Locate the cell with the specified text and output its (x, y) center coordinate. 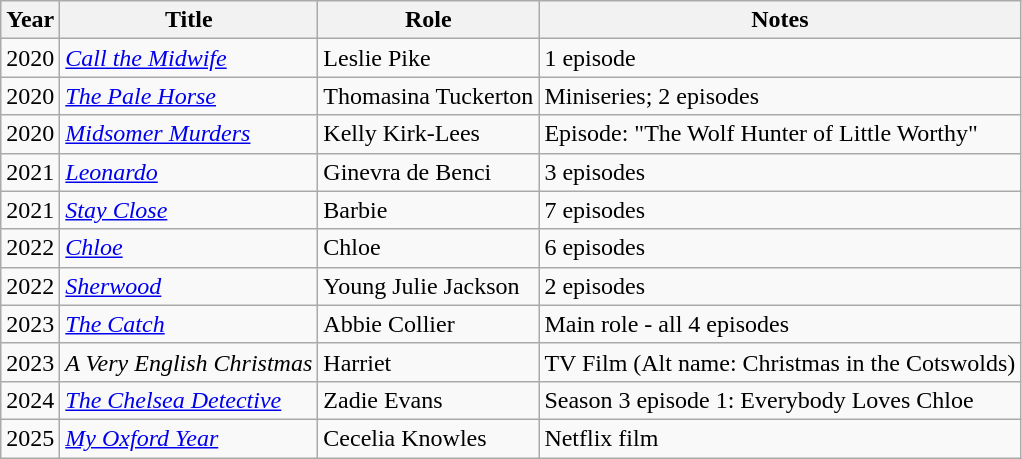
Season 3 episode 1: Everybody Loves Chloe (780, 400)
6 episodes (780, 248)
The Pale Horse (189, 96)
Cecelia Knowles (428, 438)
Title (189, 20)
2025 (30, 438)
Miniseries; 2 episodes (780, 96)
Role (428, 20)
Harriet (428, 362)
Episode: "The Wolf Hunter of Little Worthy" (780, 134)
7 episodes (780, 210)
2024 (30, 400)
Netflix film (780, 438)
TV Film (Alt name: Christmas in the Cotswolds) (780, 362)
Young Julie Jackson (428, 286)
Midsomer Murders (189, 134)
3 episodes (780, 172)
Barbie (428, 210)
Year (30, 20)
Main role - all 4 episodes (780, 324)
Call the Midwife (189, 58)
Leonardo (189, 172)
2 episodes (780, 286)
Abbie Collier (428, 324)
Zadie Evans (428, 400)
Ginevra de Benci (428, 172)
A Very English Christmas (189, 362)
Notes (780, 20)
Thomasina Tuckerton (428, 96)
Leslie Pike (428, 58)
1 episode (780, 58)
My Oxford Year (189, 438)
The Chelsea Detective (189, 400)
Sherwood (189, 286)
The Catch (189, 324)
Stay Close (189, 210)
Kelly Kirk-Lees (428, 134)
